Return [X, Y] of the center of cell containing provided text 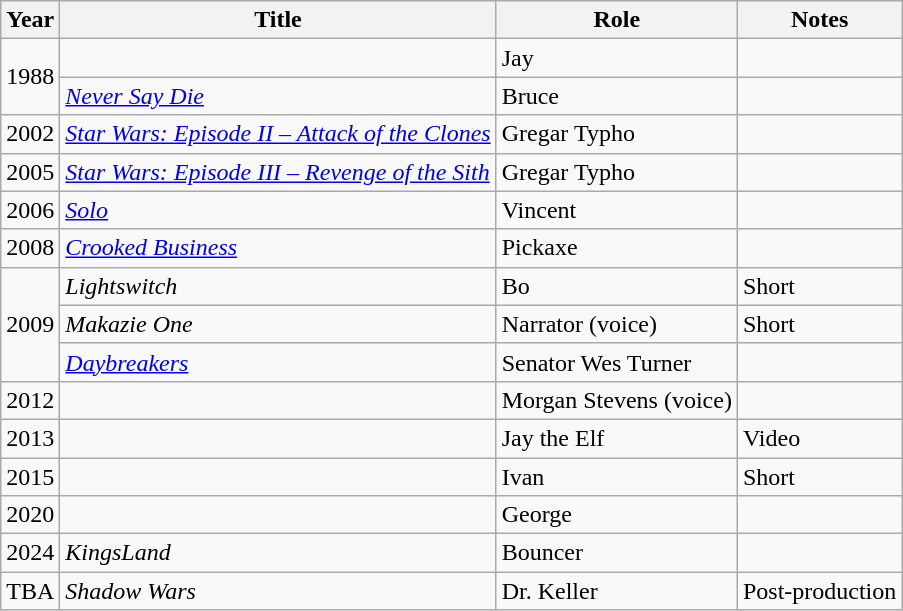
Notes [819, 20]
KingsLand [278, 553]
Ivan [616, 477]
Lightswitch [278, 286]
2013 [30, 438]
Makazie One [278, 324]
Morgan Stevens (voice) [616, 400]
George [616, 515]
Bouncer [616, 553]
Year [30, 20]
Bo [616, 286]
Dr. Keller [616, 591]
Star Wars: Episode II – Attack of the Clones [278, 134]
2012 [30, 400]
Jay the Elf [616, 438]
2024 [30, 553]
Never Say Die [278, 96]
2005 [30, 172]
Shadow Wars [278, 591]
Jay [616, 58]
2002 [30, 134]
Solo [278, 210]
2020 [30, 515]
Role [616, 20]
2009 [30, 324]
Daybreakers [278, 362]
Senator Wes Turner [616, 362]
2006 [30, 210]
Vincent [616, 210]
2008 [30, 248]
1988 [30, 77]
Video [819, 438]
Bruce [616, 96]
Post-production [819, 591]
Crooked Business [278, 248]
TBA [30, 591]
2015 [30, 477]
Narrator (voice) [616, 324]
Title [278, 20]
Star Wars: Episode III – Revenge of the Sith [278, 172]
Pickaxe [616, 248]
